Locate the cell with the specified text and output its [X, Y] center coordinate. 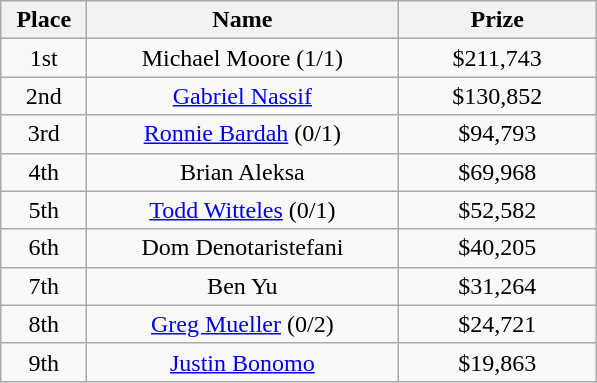
Todd Witteles (0/1) [242, 210]
$130,852 [498, 96]
$69,968 [498, 172]
7th [44, 286]
Dom Denotaristefani [242, 248]
Michael Moore (1/1) [242, 58]
Brian Aleksa [242, 172]
Place [44, 20]
$24,721 [498, 324]
$40,205 [498, 248]
Justin Bonomo [242, 362]
Ronnie Bardah (0/1) [242, 134]
Prize [498, 20]
9th [44, 362]
Ben Yu [242, 286]
Gabriel Nassif [242, 96]
$52,582 [498, 210]
6th [44, 248]
$211,743 [498, 58]
Greg Mueller (0/2) [242, 324]
8th [44, 324]
1st [44, 58]
5th [44, 210]
2nd [44, 96]
$31,264 [498, 286]
$94,793 [498, 134]
4th [44, 172]
Name [242, 20]
$19,863 [498, 362]
3rd [44, 134]
